Identify which cell holds the provided text, then report its (X, Y) central coordinate. 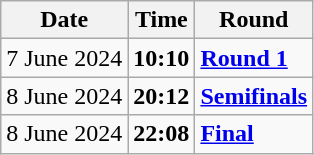
20:12 (162, 96)
Time (162, 20)
Round (254, 20)
Final (254, 134)
Round 1 (254, 58)
Date (64, 20)
Semifinals (254, 96)
7 June 2024 (64, 58)
10:10 (162, 58)
22:08 (162, 134)
